Locate the cell with the specified text and output its [X, Y] center coordinate. 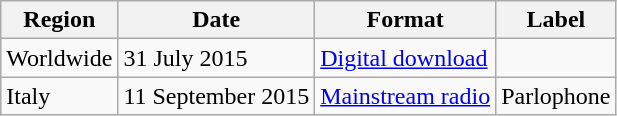
Date [216, 20]
Parlophone [556, 96]
Region [60, 20]
Italy [60, 96]
Digital download [406, 58]
Format [406, 20]
31 July 2015 [216, 58]
Mainstream radio [406, 96]
Label [556, 20]
Worldwide [60, 58]
11 September 2015 [216, 96]
